Pinpoint the cell where the given text exists, returning its [x, y] midpoint coordinate. 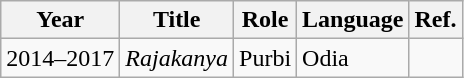
Language [353, 20]
Role [266, 20]
Ref. [436, 20]
Title [177, 20]
Purbi [266, 58]
Rajakanya [177, 58]
Year [60, 20]
2014–2017 [60, 58]
Odia [353, 58]
